Search for the cell housing the specified text and yield its (X, Y) center coordinate. 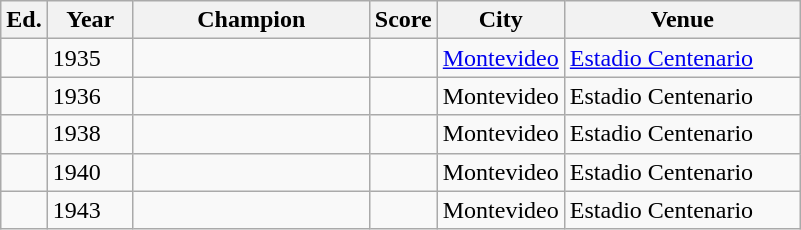
1935 (90, 58)
Year (90, 20)
City (500, 20)
1938 (90, 134)
Ed. (24, 20)
1943 (90, 210)
Champion (251, 20)
1936 (90, 96)
1940 (90, 172)
Venue (682, 20)
Score (403, 20)
